Pinpoint the cell where the given text exists, returning its [x, y] midpoint coordinate. 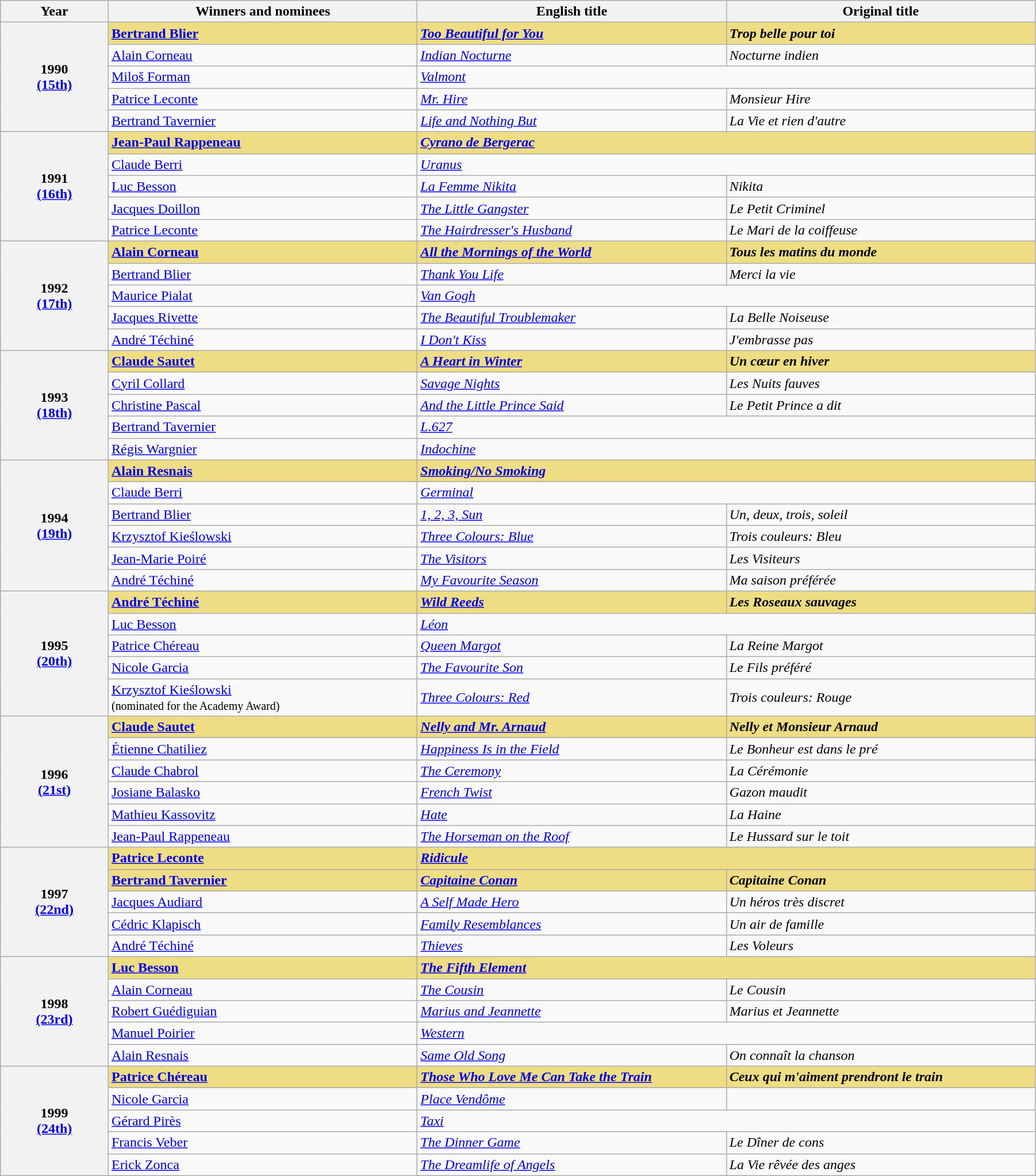
On connaît la chanson [881, 1055]
Family Resemblances [571, 924]
Wild Reeds [571, 602]
Original title [881, 11]
Krzysztof Kieślowski(nominated for the Academy Award) [262, 698]
La Haine [881, 814]
Francis Veber [262, 1143]
Claude Chabrol [262, 771]
Le Petit Prince a dit [881, 405]
Three Colours: Blue [571, 536]
Happiness Is in the Field [571, 749]
Le Petit Criminel [881, 208]
1993(18th) [55, 405]
Trois couleurs: Rouge [881, 698]
Queen Margot [571, 646]
The Little Gangster [571, 208]
Un air de famille [881, 924]
Le Cousin [881, 989]
Mr. Hire [571, 99]
Merci la vie [881, 274]
1, 2, 3, Sun [571, 514]
Monsieur Hire [881, 99]
Cyrano de Bergerac [727, 143]
And the Little Prince Said [571, 405]
Les Voleurs [881, 946]
Étienne Chatiliez [262, 749]
Three Colours: Red [571, 698]
Life and Nothing But [571, 121]
Jacques Doillon [262, 208]
Maurice Pialat [262, 296]
Robert Guédiguian [262, 1012]
Le Fils préféré [881, 668]
Cédric Klapisch [262, 924]
Jacques Audiard [262, 902]
The Cousin [571, 989]
Jacques Rivette [262, 318]
The Dinner Game [571, 1143]
Mathieu Kassovitz [262, 814]
Christine Pascal [262, 405]
Germinal [727, 493]
I Don't Kiss [571, 340]
Miloš Forman [262, 77]
Trop belle pour toi [881, 33]
La Femme Nikita [571, 186]
Le Mari de la coiffeuse [881, 230]
1998(23rd) [55, 1011]
Same Old Song [571, 1055]
Ma saison préférée [881, 580]
La Cérémonie [881, 771]
Josiane Balasko [262, 793]
Erick Zonca [262, 1165]
Cyril Collard [262, 383]
Place Vendôme [571, 1099]
The Fifth Element [727, 967]
La Belle Noiseuse [881, 318]
The Horseman on the Roof [571, 836]
Manuel Poirier [262, 1033]
L.627 [727, 427]
Thieves [571, 946]
Ceux qui m'aiment prendront le train [881, 1077]
Ridicule [727, 858]
Trois couleurs: Bleu [881, 536]
Western [727, 1033]
The Favourite Son [571, 668]
Thank You Life [571, 274]
My Favourite Season [571, 580]
1995(20th) [55, 653]
Léon [727, 624]
All the Mornings of the World [571, 252]
Marius et Jeannette [881, 1012]
Nelly et Monsieur Arnaud [881, 727]
Un, deux, trois, soleil [881, 514]
A Heart in Winter [571, 362]
J'embrasse pas [881, 340]
Nikita [881, 186]
La Vie rêvée des anges [881, 1165]
Marius and Jeannette [571, 1012]
Nelly and Mr. Arnaud [571, 727]
The Hairdresser's Husband [571, 230]
1991(16th) [55, 186]
Les Roseaux sauvages [881, 602]
Uranus [727, 164]
Indian Nocturne [571, 55]
Gérard Pirès [262, 1121]
1990(15th) [55, 77]
Le Hussard sur le toit [881, 836]
Un héros très discret [881, 902]
The Visitors [571, 558]
1996(21st) [55, 782]
Le Bonheur est dans le pré [881, 749]
1992(17th) [55, 295]
La Vie et rien d'autre [881, 121]
La Reine Margot [881, 646]
Smoking/No Smoking [727, 471]
Un cœur en hiver [881, 362]
Krzysztof Kieślowski [262, 536]
English title [571, 11]
Les Visiteurs [881, 558]
French Twist [571, 793]
Gazon maudit [881, 793]
Jean-Marie Poiré [262, 558]
Valmont [727, 77]
The Ceremony [571, 771]
1999(24th) [55, 1121]
The Beautiful Troublemaker [571, 318]
1997(22nd) [55, 902]
Winners and nominees [262, 11]
Indochine [727, 449]
Les Nuits fauves [881, 383]
Le Dîner de cons [881, 1143]
The Dreamlife of Angels [571, 1165]
Van Gogh [727, 296]
Taxi [727, 1121]
A Self Made Hero [571, 902]
Hate [571, 814]
Tous les matins du monde [881, 252]
Nocturne indien [881, 55]
1994(19th) [55, 525]
Too Beautiful for You [571, 33]
Those Who Love Me Can Take the Train [571, 1077]
Savage Nights [571, 383]
Year [55, 11]
Régis Wargnier [262, 449]
